Search for the cell housing the specified text and yield its (x, y) center coordinate. 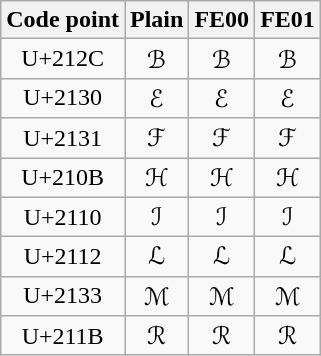
U+2130 (63, 98)
ℋ︁ (288, 178)
U+2133 (63, 296)
ℛ︁ (288, 336)
ℒ︁ (288, 257)
ℋ︀ (222, 178)
ℱ︁ (288, 138)
U+2112 (63, 257)
ℰ (156, 98)
ℒ (156, 257)
U+2131 (63, 138)
ℳ︀ (222, 296)
U+212C (63, 59)
ℐ (156, 217)
ℛ (156, 336)
ℰ︀ (222, 98)
U+210B (63, 178)
ℋ (156, 178)
ℒ︀ (222, 257)
ℱ︀ (222, 138)
ℐ︀ (222, 217)
ℰ︁ (288, 98)
ℳ (156, 296)
ℬ︀ (222, 59)
FE01 (288, 20)
ℐ︁ (288, 217)
U+2110 (63, 217)
FE00 (222, 20)
ℱ (156, 138)
Code point (63, 20)
ℬ (156, 59)
ℳ︁ (288, 296)
Plain (156, 20)
ℛ︀ (222, 336)
U+211B (63, 336)
ℬ︁ (288, 59)
